Extract the [x, y] coordinate from the center of the cell holding the provided text.  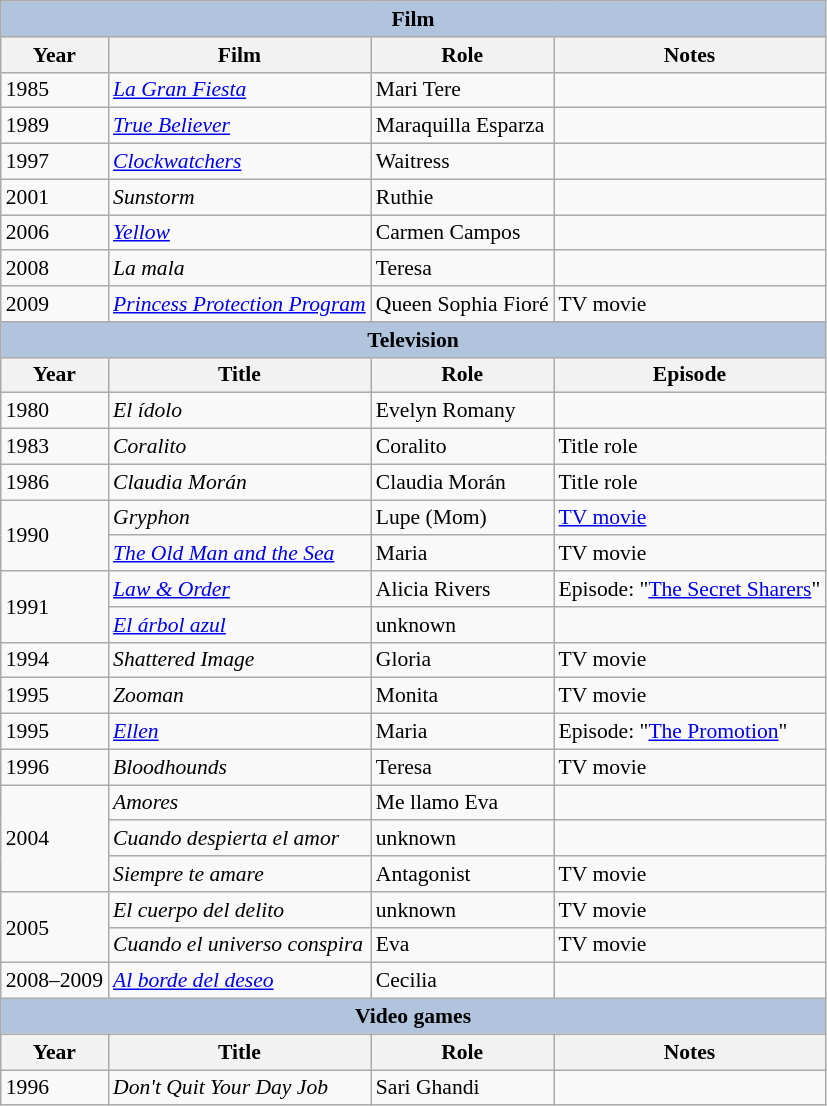
Bloodhounds [240, 767]
La mala [240, 269]
Lupe (Mom) [462, 518]
El ídolo [240, 411]
2009 [54, 304]
2006 [54, 233]
Queen Sophia Fioré [462, 304]
2008–2009 [54, 981]
Me llamo Eva [462, 803]
Ruthie [462, 197]
Television [414, 340]
Antagonist [462, 874]
Episode: "The Secret Sharers" [690, 589]
2004 [54, 838]
Gloria [462, 660]
Siempre te amare [240, 874]
1985 [54, 90]
Amores [240, 803]
Eva [462, 945]
Clockwatchers [240, 162]
1980 [54, 411]
1991 [54, 606]
La Gran Fiesta [240, 90]
1997 [54, 162]
1983 [54, 447]
The Old Man and the Sea [240, 554]
Cuando el universo conspira [240, 945]
2005 [54, 928]
Ellen [240, 732]
Evelyn Romany [462, 411]
Princess Protection Program [240, 304]
Sari Ghandi [462, 1088]
Alicia Rivers [462, 589]
Maraquilla Esparza [462, 126]
Don't Quit Your Day Job [240, 1088]
1990 [54, 536]
1986 [54, 482]
Sunstorm [240, 197]
Shattered Image [240, 660]
Law & Order [240, 589]
El árbol azul [240, 625]
Cecilia [462, 981]
True Believer [240, 126]
2001 [54, 197]
1989 [54, 126]
Waitress [462, 162]
Carmen Campos [462, 233]
Mari Tere [462, 90]
Gryphon [240, 518]
Al borde del deseo [240, 981]
Video games [414, 1017]
Yellow [240, 233]
Zooman [240, 696]
2008 [54, 269]
El cuerpo del delito [240, 910]
Cuando despierta el amor [240, 839]
Episode: "The Promotion" [690, 732]
Monita [462, 696]
Episode [690, 375]
1994 [54, 660]
